Capture the cell that displays the provided text and extract its (X, Y) central coordinate. 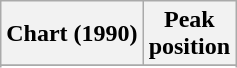
Chart (1990) (72, 34)
Peakposition (189, 34)
